Locate the cell with the specified text and output its [X, Y] center coordinate. 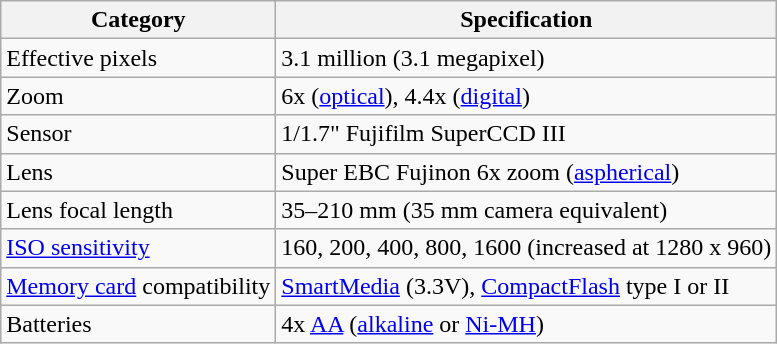
4x AA (alkaline or Ni-MH) [526, 324]
6x (optical), 4.4x (digital) [526, 96]
3.1 million (3.1 megapixel) [526, 58]
Memory card compatibility [138, 286]
Category [138, 20]
ISO sensitivity [138, 248]
Lens focal length [138, 210]
Lens [138, 172]
160, 200, 400, 800, 1600 (increased at 1280 x 960) [526, 248]
Effective pixels [138, 58]
35–210 mm (35 mm camera equivalent) [526, 210]
1/1.7" Fujifilm SuperCCD III [526, 134]
Sensor [138, 134]
SmartMedia (3.3V), CompactFlash type I or II [526, 286]
Batteries [138, 324]
Super EBC Fujinon 6x zoom (aspherical) [526, 172]
Specification [526, 20]
Zoom [138, 96]
